Identify which cell holds the provided text, then report its [X, Y] central coordinate. 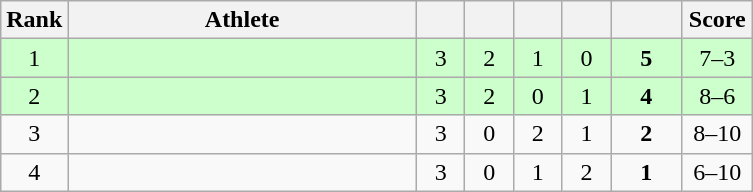
Rank [34, 20]
Score [718, 20]
8–6 [718, 96]
5 [646, 58]
8–10 [718, 134]
Athlete [242, 20]
6–10 [718, 172]
7–3 [718, 58]
